From the cell containing the given text, extract its center point as (X, Y) coordinate. 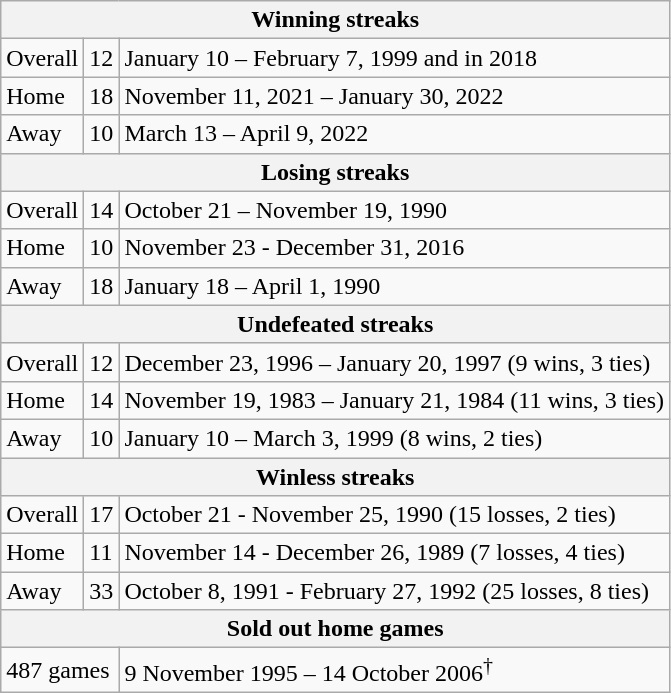
November 11, 2021 – January 30, 2022 (394, 96)
November 19, 1983 – January 21, 1984 (11 wins, 3 ties) (394, 400)
33 (102, 591)
9 November 1995 – 14 October 2006† (394, 670)
October 21 – November 19, 1990 (394, 210)
487 games (60, 670)
January 10 – February 7, 1999 and in 2018 (394, 58)
Undefeated streaks (336, 324)
December 23, 1996 – January 20, 1997 (9 wins, 3 ties) (394, 362)
October 21 - November 25, 1990 (15 losses, 2 ties) (394, 515)
17 (102, 515)
Winning streaks (336, 20)
Losing streaks (336, 172)
November 14 - December 26, 1989 (7 losses, 4 ties) (394, 553)
November 23 - December 31, 2016 (394, 248)
January 18 – April 1, 1990 (394, 286)
March 13 – April 9, 2022 (394, 134)
October 8, 1991 - February 27, 1992 (25 losses, 8 ties) (394, 591)
Winless streaks (336, 477)
January 10 – March 3, 1999 (8 wins, 2 ties) (394, 438)
Sold out home games (336, 629)
11 (102, 553)
